Capture the cell that displays the provided text and extract its (x, y) central coordinate. 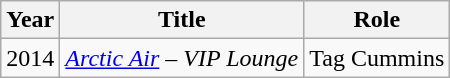
Arctic Air – VIP Lounge (182, 58)
Year (30, 20)
Tag Cummins (377, 58)
Role (377, 20)
Title (182, 20)
2014 (30, 58)
